Return (x, y) of the center of cell containing provided text 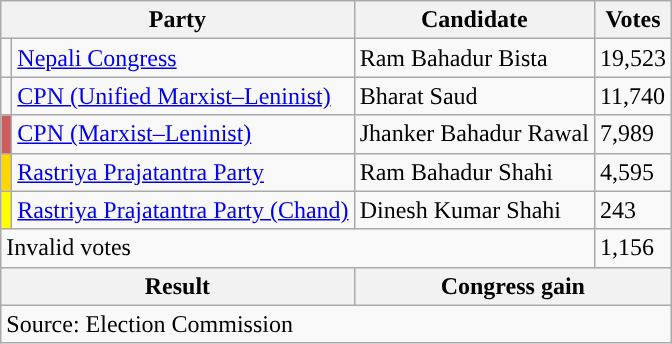
4,595 (632, 172)
Rastriya Prajatantra Party (Chand) (183, 210)
19,523 (632, 58)
Rastriya Prajatantra Party (183, 172)
Party (178, 20)
7,989 (632, 134)
Result (178, 286)
Dinesh Kumar Shahi (474, 210)
Candidate (474, 20)
Ram Bahadur Shahi (474, 172)
CPN (Unified Marxist–Leninist) (183, 96)
1,156 (632, 248)
CPN (Marxist–Leninist) (183, 134)
Votes (632, 20)
243 (632, 210)
Ram Bahadur Bista (474, 58)
11,740 (632, 96)
Invalid votes (298, 248)
Bharat Saud (474, 96)
Jhanker Bahadur Rawal (474, 134)
Congress gain (512, 286)
Source: Election Commission (336, 324)
Nepali Congress (183, 58)
